Return (X, Y) of the center of cell containing provided text 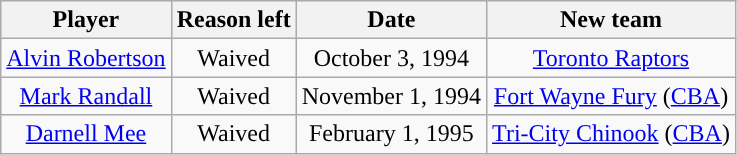
Tri-City Chinook (CBA) (612, 134)
February 1, 1995 (391, 134)
November 1, 1994 (391, 96)
Reason left (234, 20)
Darnell Mee (86, 134)
Mark Randall (86, 96)
Player (86, 20)
New team (612, 20)
Fort Wayne Fury (CBA) (612, 96)
Date (391, 20)
October 3, 1994 (391, 58)
Alvin Robertson (86, 58)
Toronto Raptors (612, 58)
